Identify which cell holds the provided text, then report its (x, y) central coordinate. 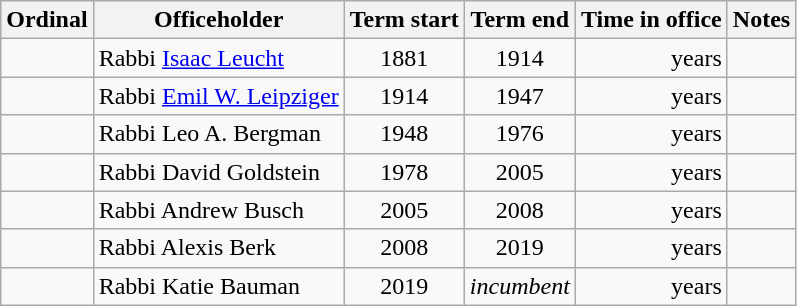
Officeholder (218, 20)
Rabbi Katie Bauman (218, 286)
Ordinal (47, 20)
Rabbi Alexis Berk (218, 248)
1881 (404, 58)
1976 (520, 134)
Rabbi David Goldstein (218, 172)
Rabbi Leo A. Bergman (218, 134)
1978 (404, 172)
Time in office (651, 20)
incumbent (520, 286)
Rabbi Andrew Busch (218, 210)
Term end (520, 20)
Rabbi Emil W. Leipziger (218, 96)
Rabbi Isaac Leucht (218, 58)
1947 (520, 96)
Notes (761, 20)
1948 (404, 134)
Term start (404, 20)
